Pinpoint the cell where the given text exists, returning its (x, y) midpoint coordinate. 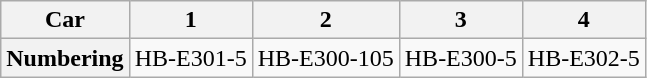
HB-E300-105 (326, 58)
Car (65, 20)
HB-E301-5 (190, 58)
1 (190, 20)
HB-E300-5 (460, 58)
HB-E302-5 (584, 58)
2 (326, 20)
Numbering (65, 58)
4 (584, 20)
3 (460, 20)
